For the text-containing cell, return its midpoint in [x, y] coordinate format. 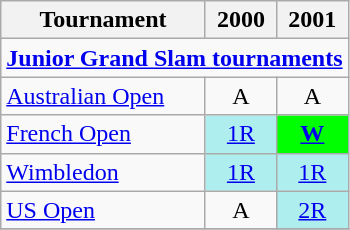
W [312, 134]
2R [312, 210]
Australian Open [103, 96]
Tournament [103, 20]
French Open [103, 134]
US Open [103, 210]
2000 [240, 20]
Junior Grand Slam tournaments [174, 58]
2001 [312, 20]
Wimbledon [103, 172]
